For the text-containing cell, return its midpoint in [X, Y] coordinate format. 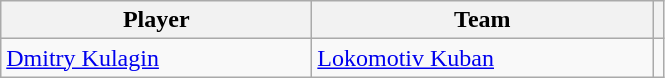
Dmitry Kulagin [156, 58]
Lokomotiv Kuban [482, 58]
Team [482, 20]
Player [156, 20]
